Pinpoint the cell where the given text exists, returning its (X, Y) midpoint coordinate. 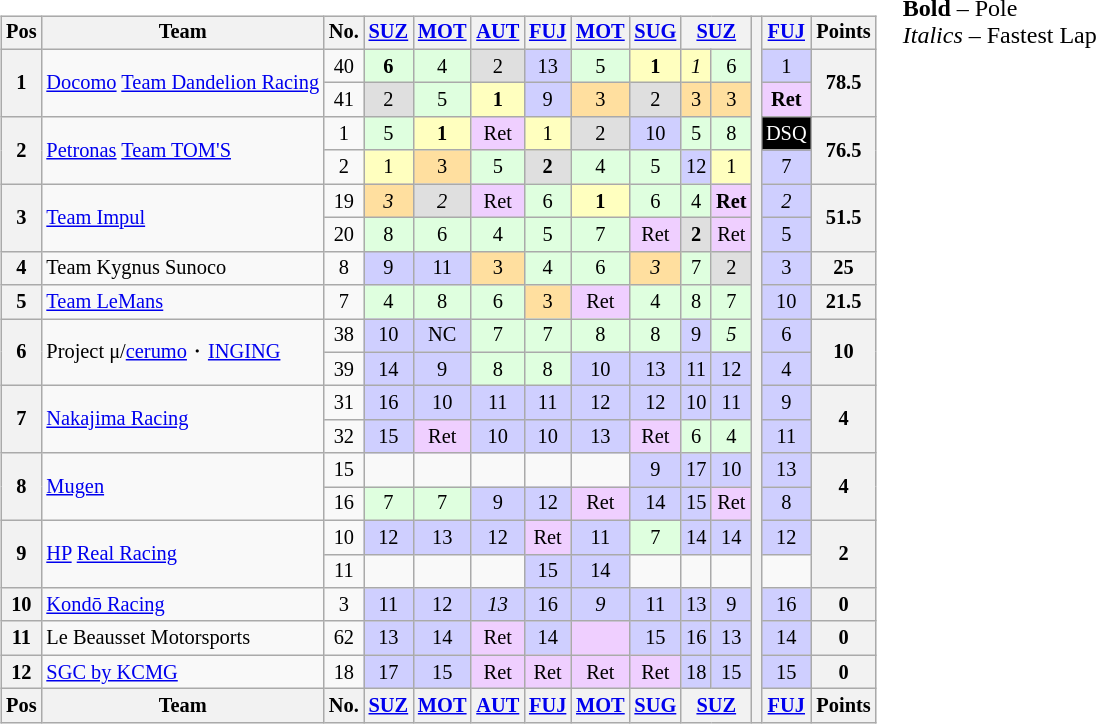
38 (344, 336)
20 (344, 235)
Nakajima Racing (182, 420)
Mugen (182, 486)
19 (344, 201)
39 (344, 369)
40 (344, 66)
NC (442, 336)
Petronas Team TOM'S (182, 150)
78.5 (844, 82)
Kondō Racing (182, 605)
DSQ (786, 134)
Team Kygnus Sunoco (182, 268)
Team LeMans (182, 302)
Project μ/cerumo・INGING (182, 352)
25 (844, 268)
Le Beausset Motorsports (182, 638)
41 (344, 100)
51.5 (844, 218)
21.5 (844, 302)
62 (344, 638)
Team Impul (182, 218)
Docomo Team Dandelion Racing (182, 82)
HP Real Racing (182, 554)
32 (344, 437)
76.5 (844, 150)
SGC by KCMG (182, 672)
31 (344, 403)
